Pinpoint the cell where the given text exists, returning its [X, Y] midpoint coordinate. 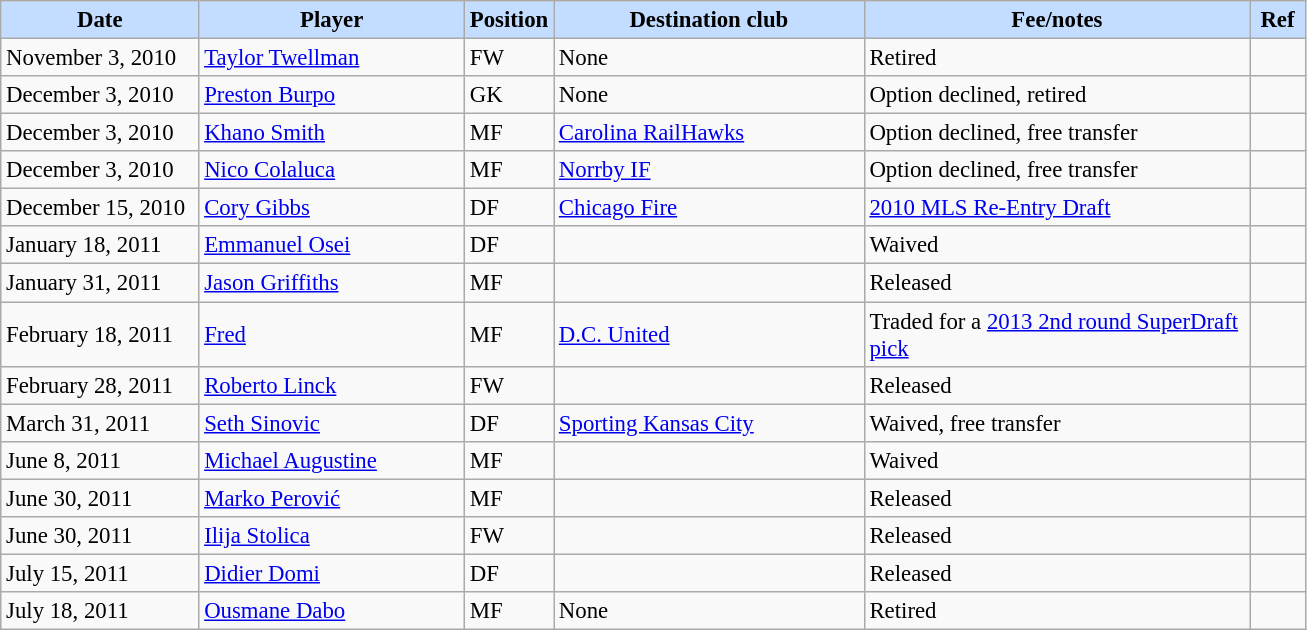
Destination club [710, 20]
Emmanuel Osei [332, 245]
D.C. United [710, 334]
Ilija Stolica [332, 536]
Option declined, retired [1057, 95]
Ousmane Dabo [332, 611]
Player [332, 20]
Sporting Kansas City [710, 423]
Fred [332, 334]
Taylor Twellman [332, 58]
Didier Domi [332, 573]
March 31, 2011 [100, 423]
February 18, 2011 [100, 334]
January 31, 2011 [100, 283]
Seth Sinovic [332, 423]
GK [508, 95]
Jason Griffiths [332, 283]
November 3, 2010 [100, 58]
Norrby IF [710, 170]
Traded for a 2013 2nd round SuperDraft pick [1057, 334]
Roberto Linck [332, 385]
Preston Burpo [332, 95]
July 18, 2011 [100, 611]
February 28, 2011 [100, 385]
Position [508, 20]
2010 MLS Re-Entry Draft [1057, 208]
January 18, 2011 [100, 245]
Khano Smith [332, 133]
Nico Colaluca [332, 170]
June 8, 2011 [100, 460]
Waived, free transfer [1057, 423]
Carolina RailHawks [710, 133]
Fee/notes [1057, 20]
Marko Perović [332, 498]
Michael Augustine [332, 460]
Cory Gibbs [332, 208]
Chicago Fire [710, 208]
Ref [1278, 20]
December 15, 2010 [100, 208]
Date [100, 20]
July 15, 2011 [100, 573]
